Return the (X, Y) coordinate for the center point of the cell that contains the specified text.  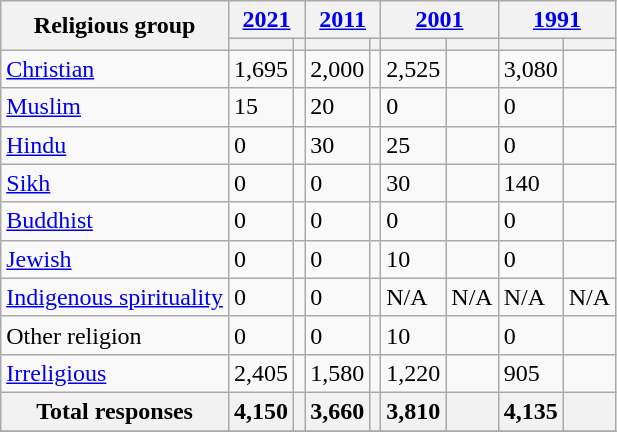
2,525 (414, 69)
3,810 (414, 411)
Jewish (115, 259)
905 (530, 373)
3,660 (338, 411)
140 (530, 183)
Buddhist (115, 221)
1991 (556, 20)
1,695 (260, 69)
3,080 (530, 69)
Sikh (115, 183)
2,000 (338, 69)
Other religion (115, 335)
Hindu (115, 145)
4,150 (260, 411)
20 (338, 107)
2001 (440, 20)
Muslim (115, 107)
25 (414, 145)
Religious group (115, 26)
Irreligious (115, 373)
4,135 (530, 411)
Christian (115, 69)
1,580 (338, 373)
1,220 (414, 373)
2,405 (260, 373)
15 (260, 107)
Total responses (115, 411)
2021 (266, 20)
2011 (343, 20)
Indigenous spirituality (115, 297)
